Detect which cell encompasses the target text, then output its [x, y] center coordinate. 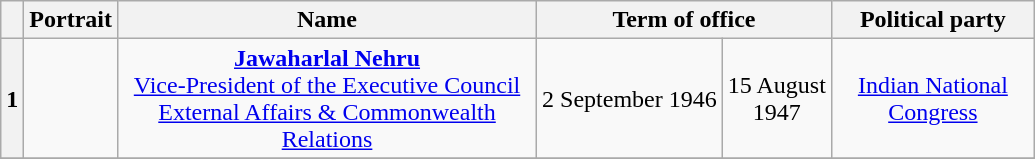
Political party [932, 20]
2 September 1946 [630, 98]
15 August1947 [776, 98]
Jawaharlal NehruVice-President of the Executive Council External Affairs & Commonwealth Relations [326, 98]
Name [326, 20]
Indian National Congress [932, 98]
Portrait [71, 20]
Term of office [684, 20]
1 [12, 98]
